Locate the cell with the specified text and output its [X, Y] center coordinate. 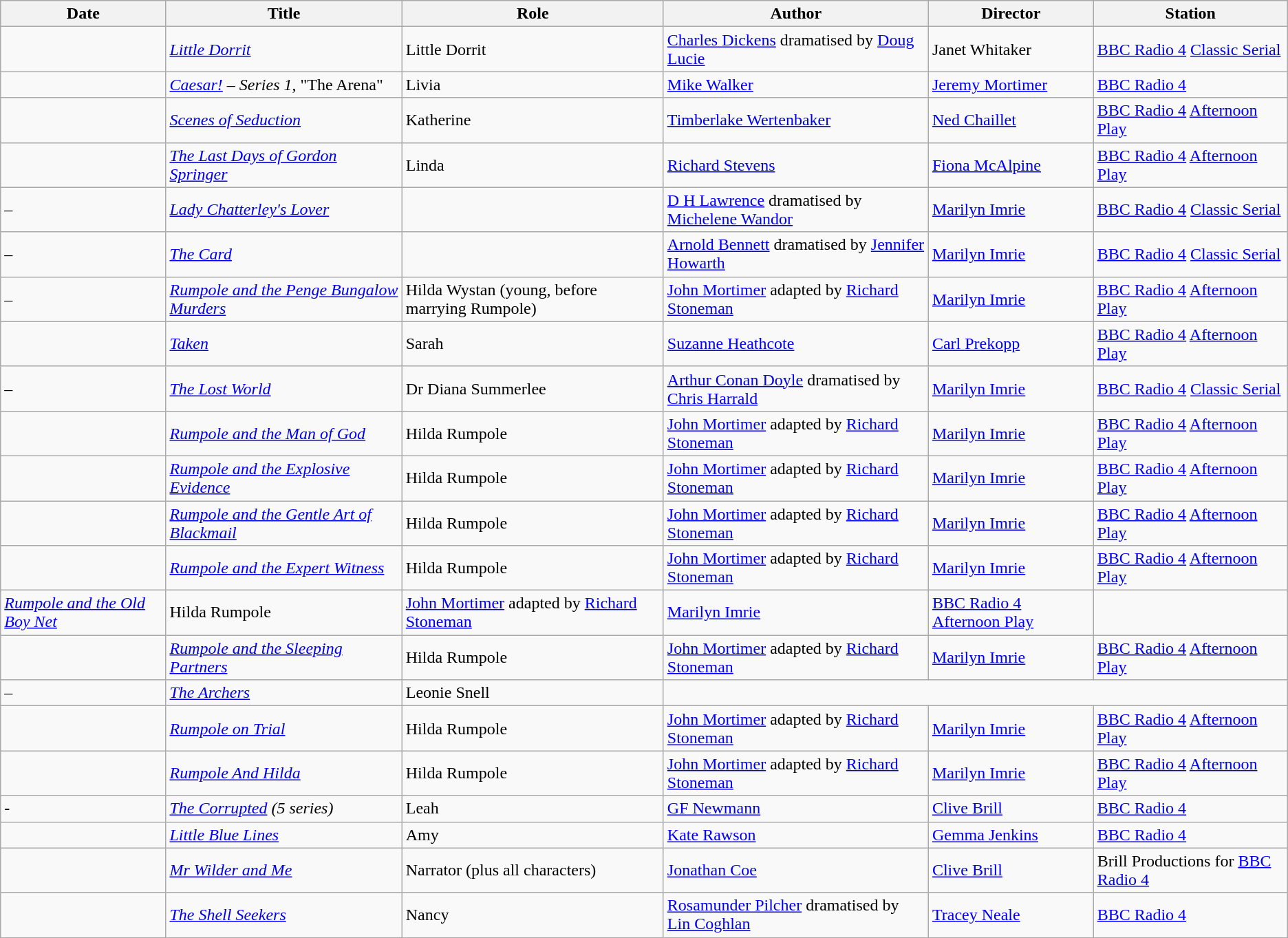
Carl Prekopp [1011, 344]
Rumpole and the Explosive Evidence [283, 478]
Mike Walker [795, 85]
Rumpole And Hilda [283, 774]
D H Lawrence dramatised by Michelene Wandor [795, 209]
Rumpole and the Gentle Art of Blackmail [283, 523]
Date [83, 14]
Rumpole and the Penge Bungalow Murders [283, 299]
Katherine [533, 120]
Caesar! – Series 1, "The Arena" [283, 85]
The Lost World [283, 388]
Sarah [533, 344]
Station [1190, 14]
Hilda Wystan (young, before marrying Rumpole) [533, 299]
The Last Days of Gordon Springer [283, 165]
Jeremy Mortimer [1011, 85]
The Archers [283, 693]
- [83, 809]
Nancy [533, 915]
The Shell Seekers [283, 915]
Title [283, 14]
GF Newmann [795, 809]
Kate Rawson [795, 835]
Taken [283, 344]
Brill Productions for BBC Radio 4 [1190, 870]
Lady Chatterley's Lover [283, 209]
Author [795, 14]
Rumpole and the Expert Witness [283, 568]
Jonathan Coe [795, 870]
Rumpole and the Man of God [283, 434]
Livia [533, 85]
The Card [283, 255]
Narrator (plus all characters) [533, 870]
Scenes of Seduction [283, 120]
Amy [533, 835]
Janet Whitaker [1011, 50]
Arnold Bennett dramatised by Jennifer Howarth [795, 255]
Dr Diana Summerlee [533, 388]
Richard Stevens [795, 165]
Rumpole and the Old Boy Net [83, 612]
Ned Chaillet [1011, 120]
Rumpole on Trial [283, 728]
The Corrupted (5 series) [283, 809]
Role [533, 14]
Rosamunder Pilcher dramatised by Lin Coghlan [795, 915]
Timberlake Wertenbaker [795, 120]
Leah [533, 809]
Gemma Jenkins [1011, 835]
Charles Dickens dramatised by Doug Lucie [795, 50]
Fiona McAlpine [1011, 165]
Rumpole and the Sleeping Partners [283, 658]
Little Blue Lines [283, 835]
Director [1011, 14]
Linda [533, 165]
Suzanne Heathcote [795, 344]
Arthur Conan Doyle dramatised by Chris Harrald [795, 388]
Leonie Snell [533, 693]
Mr Wilder and Me [283, 870]
Tracey Neale [1011, 915]
